Pinpoint the cell where the given text exists, returning its [X, Y] midpoint coordinate. 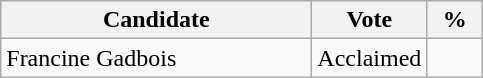
Francine Gadbois [156, 58]
Vote [370, 20]
% [455, 20]
Acclaimed [370, 58]
Candidate [156, 20]
